Provide the [x, y] coordinate of the cell's center where the given text is located.  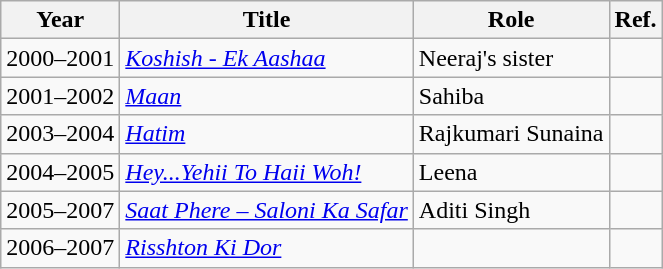
Maan [267, 96]
Title [267, 20]
Role [511, 20]
Year [60, 20]
Aditi Singh [511, 210]
Saat Phere – Saloni Ka Safar [267, 210]
Hey...Yehii To Haii Woh! [267, 172]
2005–2007 [60, 210]
Ref. [636, 20]
Rajkumari Sunaina [511, 134]
Sahiba [511, 96]
2006–2007 [60, 248]
Koshish - Ek Aashaa [267, 58]
2001–2002 [60, 96]
2004–2005 [60, 172]
Leena [511, 172]
Hatim [267, 134]
Neeraj's sister [511, 58]
2000–2001 [60, 58]
2003–2004 [60, 134]
Risshton Ki Dor [267, 248]
